Pinpoint the cell where the given text exists, returning its (x, y) midpoint coordinate. 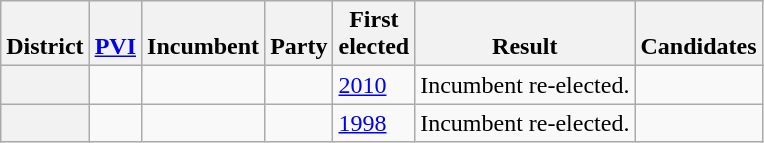
District (45, 34)
1998 (374, 123)
Result (525, 34)
PVI (115, 34)
Party (299, 34)
Incumbent (204, 34)
Candidates (698, 34)
2010 (374, 85)
Firstelected (374, 34)
